Identify which cell holds the provided text, then report its [x, y] central coordinate. 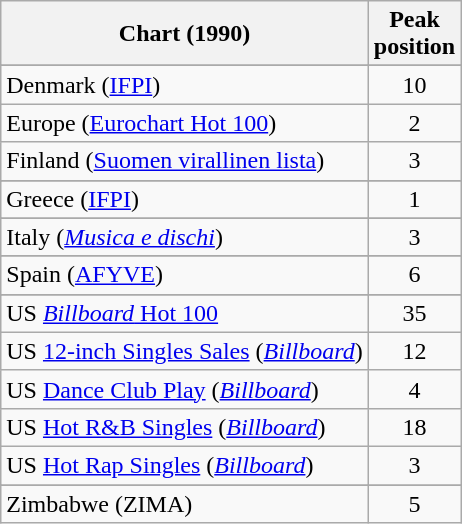
Europe (Eurochart Hot 100) [185, 123]
12 [414, 351]
Peakposition [414, 34]
1 [414, 199]
US Hot Rap Singles (Billboard) [185, 465]
18 [414, 427]
US Dance Club Play (Billboard) [185, 389]
Denmark (IFPI) [185, 85]
Greece (IFPI) [185, 199]
35 [414, 313]
Finland (Suomen virallinen lista) [185, 161]
4 [414, 389]
Chart (1990) [185, 34]
6 [414, 275]
10 [414, 85]
Zimbabwe (ZIMA) [185, 503]
US Billboard Hot 100 [185, 313]
US Hot R&B Singles (Billboard) [185, 427]
Italy (Musica e dischi) [185, 237]
2 [414, 123]
5 [414, 503]
US 12-inch Singles Sales (Billboard) [185, 351]
Spain (AFYVE) [185, 275]
